Locate the cell with the specified text and output its (X, Y) center coordinate. 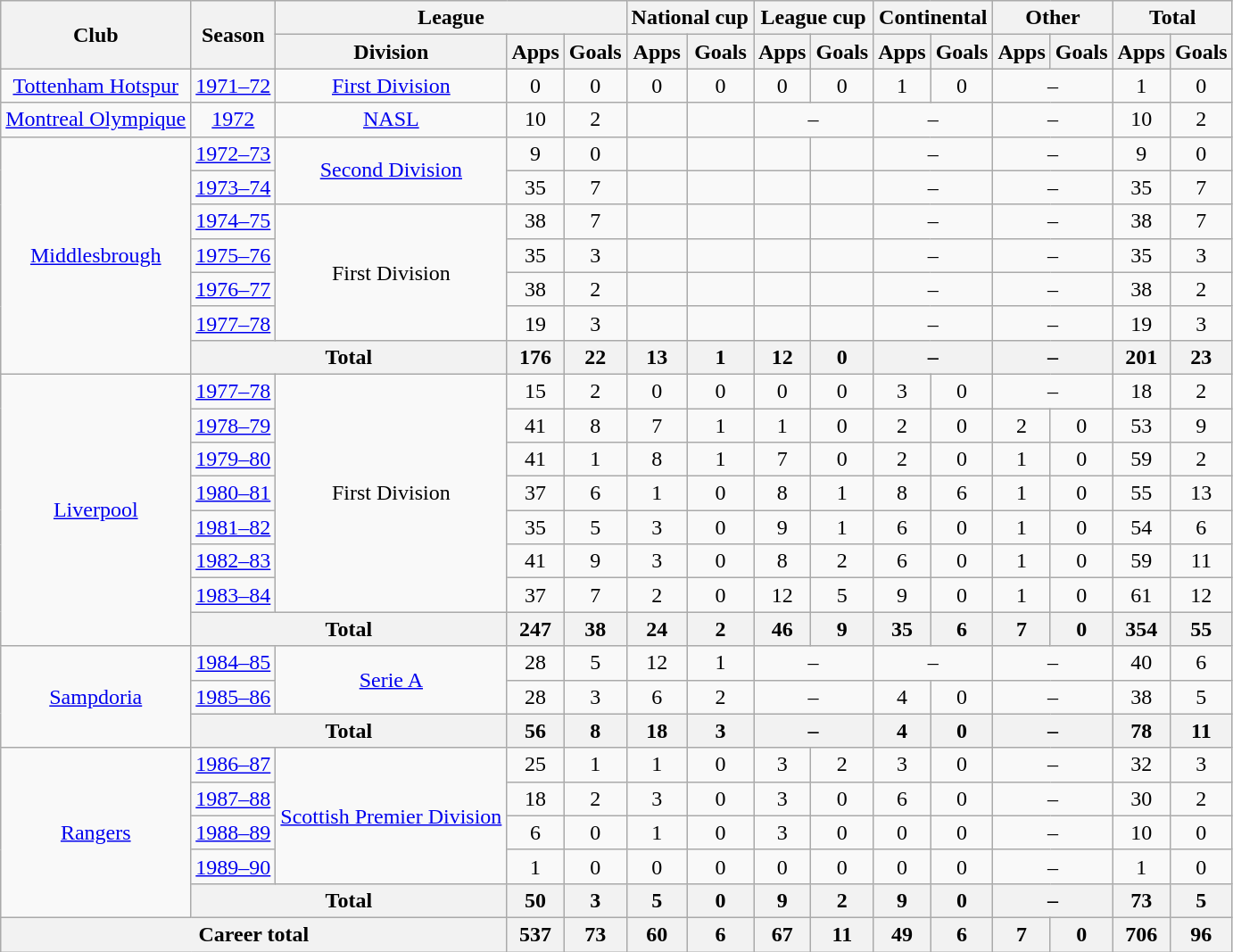
61 (1141, 595)
NASL (391, 120)
Scottish Premier Division (391, 815)
Sampdoria (96, 697)
1973–74 (234, 187)
1975–76 (234, 255)
23 (1201, 357)
1981–82 (234, 527)
1974–75 (234, 221)
National cup (690, 18)
Serie A (391, 680)
1986–87 (234, 765)
Liverpool (96, 509)
1978–79 (234, 426)
1979–80 (234, 459)
1985–86 (234, 697)
15 (535, 391)
1989–90 (234, 866)
Club (96, 35)
706 (1141, 934)
Middlesbrough (96, 255)
1988–89 (234, 832)
176 (535, 357)
60 (657, 934)
22 (595, 357)
24 (657, 629)
96 (1201, 934)
30 (1141, 799)
78 (1141, 731)
49 (902, 934)
1971–72 (234, 86)
Division (391, 52)
1983–84 (234, 595)
354 (1141, 629)
67 (782, 934)
1980–81 (234, 493)
54 (1141, 527)
1984–85 (234, 663)
Career total (253, 934)
Montreal Olympique (96, 120)
1987–88 (234, 799)
Rangers (96, 832)
Second Division (391, 170)
53 (1141, 426)
25 (535, 765)
1982–83 (234, 561)
537 (535, 934)
40 (1141, 663)
1972–73 (234, 153)
32 (1141, 765)
Tottenham Hotspur (96, 86)
46 (782, 629)
Season (234, 35)
50 (535, 900)
1976–77 (234, 289)
56 (535, 731)
League cup (813, 18)
League (451, 18)
Other (1053, 18)
Continental (933, 18)
1972 (234, 120)
247 (535, 629)
201 (1141, 357)
